Pinpoint the cell where the given text exists, returning its (X, Y) midpoint coordinate. 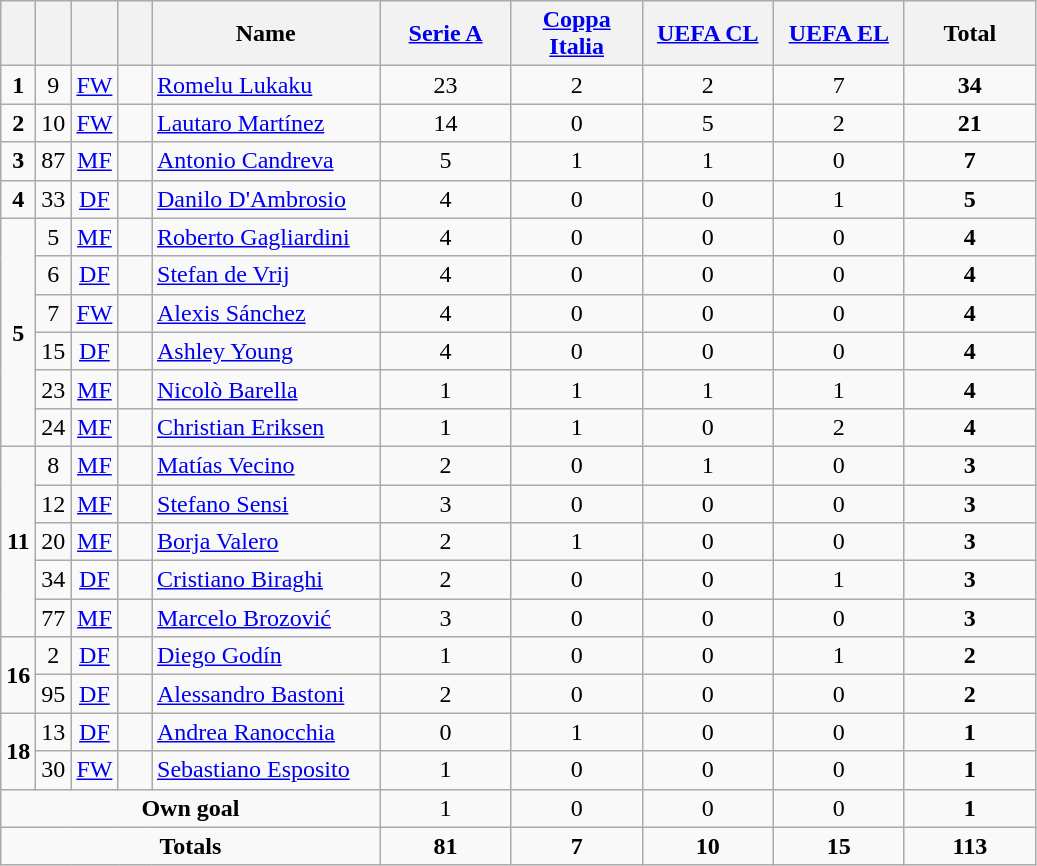
12 (54, 503)
Total (970, 34)
UEFA EL (838, 34)
21 (970, 123)
Danilo D'Ambrosio (266, 199)
81 (446, 846)
Romelu Lukaku (266, 85)
6 (54, 275)
Antonio Candreva (266, 161)
Stefano Sensi (266, 503)
Diego Godín (266, 656)
Borja Valero (266, 542)
Ashley Young (266, 351)
Marcelo Brozović (266, 618)
Andrea Ranocchia (266, 732)
Nicolò Barella (266, 389)
Alexis Sánchez (266, 313)
Coppa Italia (576, 34)
87 (54, 161)
18 (18, 751)
95 (54, 694)
24 (54, 427)
113 (970, 846)
14 (446, 123)
Serie A (446, 34)
UEFA CL (708, 34)
Cristiano Biraghi (266, 580)
Matías Vecino (266, 465)
8 (54, 465)
11 (18, 541)
30 (54, 770)
Lautaro Martínez (266, 123)
Name (266, 34)
Own goal (190, 808)
20 (54, 542)
Totals (190, 846)
77 (54, 618)
Alessandro Bastoni (266, 694)
Sebastiano Esposito (266, 770)
Christian Eriksen (266, 427)
33 (54, 199)
9 (54, 85)
16 (18, 675)
Stefan de Vrij (266, 275)
Roberto Gagliardini (266, 237)
13 (54, 732)
